Capture the cell that displays the provided text and extract its (x, y) central coordinate. 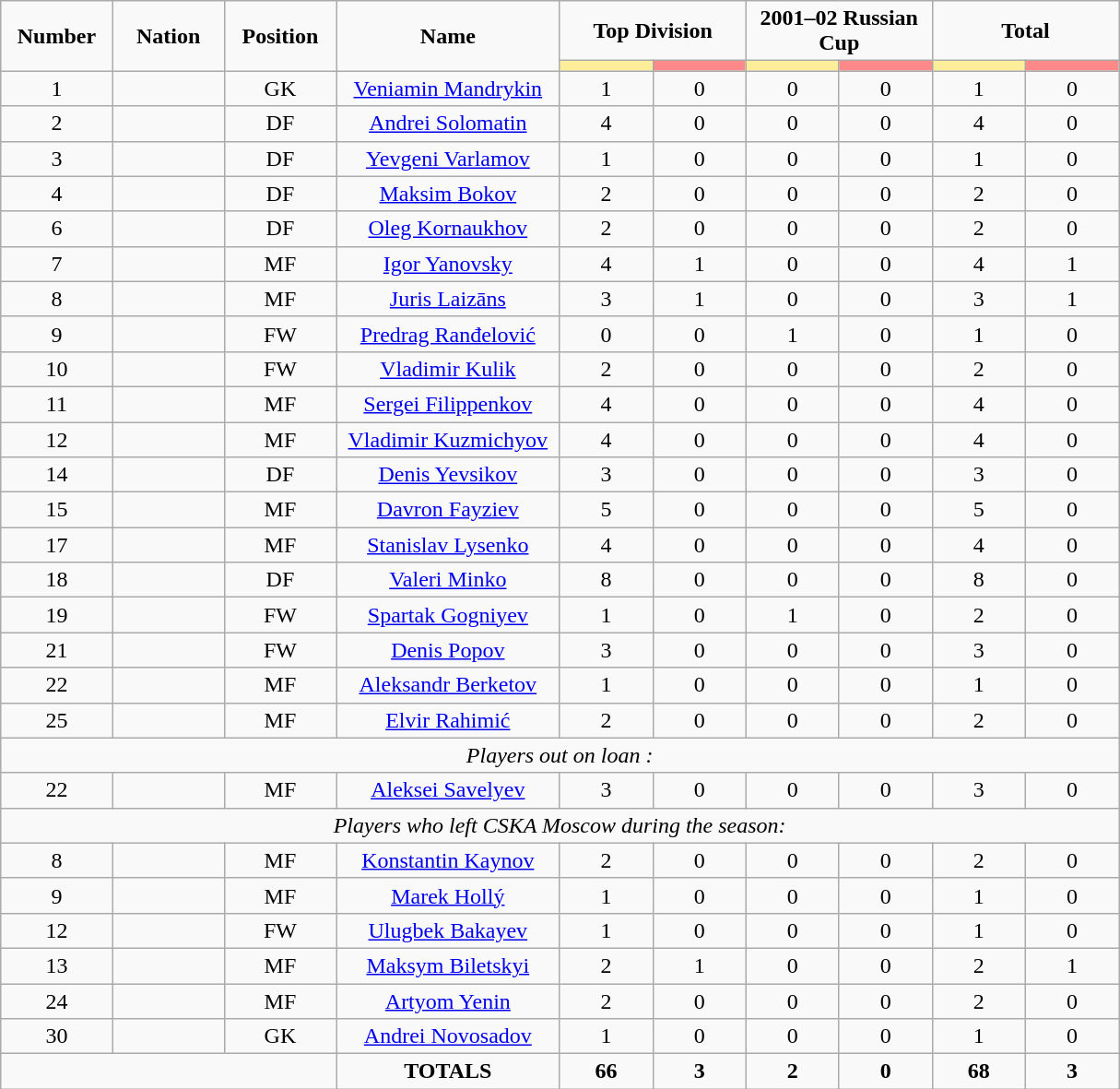
Spartak Gogniyev (448, 615)
Nation (168, 36)
Vladimir Kuzmichyov (448, 440)
2001–02 Russian Cup (839, 31)
Name (448, 36)
Players out on loan : (560, 755)
Stanislav Lysenko (448, 545)
Oleg Kornaukhov (448, 229)
Denis Popov (448, 650)
Top Division (653, 31)
18 (57, 580)
13 (57, 965)
7 (57, 264)
Juris Laizāns (448, 299)
68 (979, 1071)
Igor Yanovsky (448, 264)
Veniamin Mandrykin (448, 89)
TOTALS (448, 1071)
Sergei Filippenkov (448, 404)
21 (57, 650)
Aleksei Savelyev (448, 790)
Ulugbek Bakayev (448, 930)
Konstantin Kaynov (448, 860)
15 (57, 510)
24 (57, 1000)
19 (57, 615)
11 (57, 404)
17 (57, 545)
Andrei Solomatin (448, 124)
Total (1025, 31)
Marek Hollý (448, 895)
Artyom Yenin (448, 1000)
Valeri Minko (448, 580)
25 (57, 720)
Andrei Novosadov (448, 1036)
30 (57, 1036)
10 (57, 369)
Vladimir Kulik (448, 369)
Yevgeni Varlamov (448, 159)
Predrag Ranđelović (448, 334)
6 (57, 229)
66 (607, 1071)
Davron Fayziev (448, 510)
14 (57, 475)
Denis Yevsikov (448, 475)
Elvir Rahimić (448, 720)
Players who left CSKA Moscow during the season: (560, 825)
Position (280, 36)
Aleksandr Berketov (448, 685)
Number (57, 36)
Maksim Bokov (448, 194)
Maksym Biletskyi (448, 965)
